Capture the cell that displays the provided text and extract its (X, Y) central coordinate. 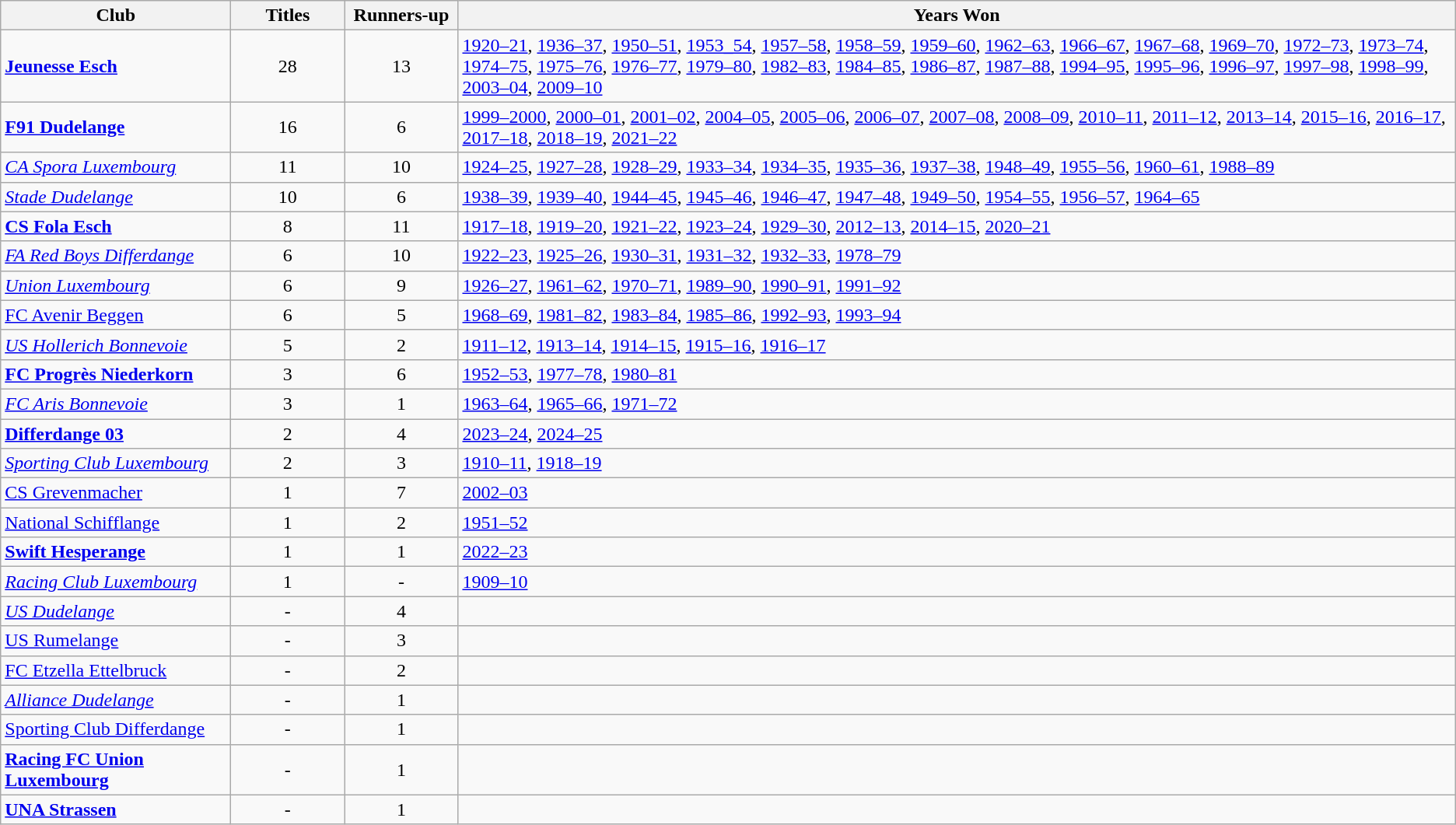
28 (288, 66)
1999–2000, 2000–01, 2001–02, 2004–05, 2005–06, 2006–07, 2007–08, 2008–09, 2010–11, 2011–12, 2013–14, 2015–16, 2016–17, 2017–18, 2018–19, 2021–22 (957, 128)
FA Red Boys Differdange (116, 256)
1963–64, 1965–66, 1971–72 (957, 404)
2002–03 (957, 493)
FC Progrès Niederkorn (116, 374)
1924–25, 1927–28, 1928–29, 1933–34, 1934–35, 1935–36, 1937–38, 1948–49, 1955–56, 1960–61, 1988–89 (957, 167)
16 (288, 128)
Swift Hesperange (116, 552)
7 (401, 493)
CS Grevenmacher (116, 493)
US Rumelange (116, 641)
Racing Club Luxembourg (116, 582)
Sporting Club Luxembourg (116, 463)
National Schifflange (116, 523)
Stade Dudelange (116, 197)
Differdange 03 (116, 433)
US Dudelange (116, 611)
8 (288, 226)
Years Won (957, 16)
1926–27, 1961–62, 1970–71, 1989–90, 1990–91, 1991–92 (957, 285)
UNA Strassen (116, 809)
2023–24, 2024–25 (957, 433)
FC Aris Bonnevoie (116, 404)
Jeunesse Esch (116, 66)
9 (401, 285)
1938–39, 1939–40, 1944–45, 1945–46, 1946–47, 1947–48, 1949–50, 1954–55, 1956–57, 1964–65 (957, 197)
Union Luxembourg (116, 285)
1909–10 (957, 582)
Club (116, 16)
1968–69, 1981–82, 1983–84, 1985–86, 1992–93, 1993–94 (957, 315)
1952–53, 1977–78, 1980–81 (957, 374)
CS Fola Esch (116, 226)
13 (401, 66)
Titles (288, 16)
Racing FC Union Luxembourg (116, 770)
FC Etzella Ettelbruck (116, 670)
1917–18, 1919–20, 1921–22, 1923–24, 1929–30, 2012–13, 2014–15, 2020–21 (957, 226)
1922–23, 1925–26, 1930–31, 1931–32, 1932–33, 1978–79 (957, 256)
1951–52 (957, 523)
FC Avenir Beggen (116, 315)
CA Spora Luxembourg (116, 167)
1910–11, 1918–19 (957, 463)
1911–12, 1913–14, 1914–15, 1915–16, 1916–17 (957, 344)
Runners-up (401, 16)
2022–23 (957, 552)
Alliance Dudelange (116, 700)
US Hollerich Bonnevoie (116, 344)
F91 Dudelange (116, 128)
Sporting Club Differdange (116, 729)
